Pinpoint the cell where the given text exists, returning its [X, Y] midpoint coordinate. 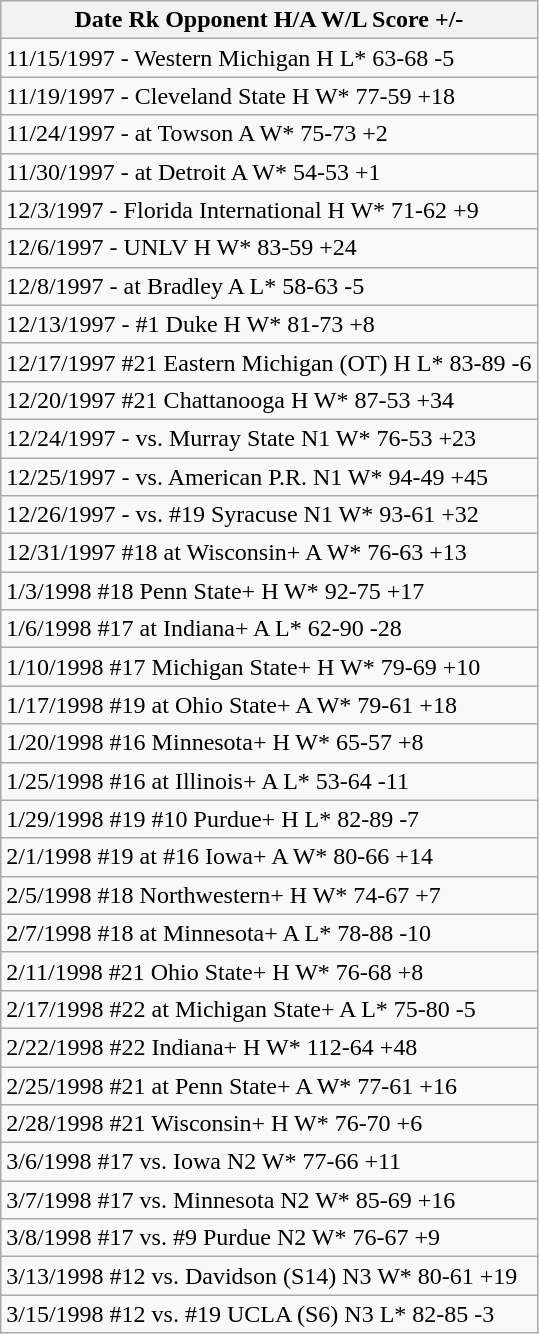
2/11/1998 #21 Ohio State+ H W* 76-68 +8 [269, 971]
1/3/1998 #18 Penn State+ H W* 92-75 +17 [269, 591]
11/15/1997 - Western Michigan H L* 63-68 -5 [269, 58]
1/6/1998 #17 at Indiana+ A L* 62-90 -28 [269, 629]
1/10/1998 #17 Michigan State+ H W* 79-69 +10 [269, 667]
12/31/1997 #18 at Wisconsin+ A W* 76-63 +13 [269, 553]
2/7/1998 #18 at Minnesota+ A L* 78-88 -10 [269, 933]
3/6/1998 #17 vs. Iowa N2 W* 77-66 +11 [269, 1162]
3/15/1998 #12 vs. #19 UCLA (S6) N3 L* 82-85 -3 [269, 1314]
12/26/1997 - vs. #19 Syracuse N1 W* 93-61 +32 [269, 515]
2/5/1998 #18 Northwestern+ H W* 74-67 +7 [269, 895]
12/25/1997 - vs. American P.R. N1 W* 94-49 +45 [269, 477]
Date Rk Opponent H/A W/L Score +/- [269, 20]
12/8/1997 - at Bradley A L* 58-63 -5 [269, 286]
1/17/1998 #19 at Ohio State+ A W* 79-61 +18 [269, 705]
2/28/1998 #21 Wisconsin+ H W* 76-70 +6 [269, 1124]
12/3/1997 - Florida International H W* 71-62 +9 [269, 210]
11/30/1997 - at Detroit A W* 54-53 +1 [269, 172]
12/17/1997 #21 Eastern Michigan (OT) H L* 83-89 -6 [269, 362]
12/20/1997 #21 Chattanooga H W* 87-53 +34 [269, 400]
2/1/1998 #19 at #16 Iowa+ A W* 80-66 +14 [269, 857]
2/22/1998 #22 Indiana+ H W* 112-64 +48 [269, 1047]
11/24/1997 - at Towson A W* 75-73 +2 [269, 134]
2/25/1998 #21 at Penn State+ A W* 77-61 +16 [269, 1085]
11/19/1997 - Cleveland State H W* 77-59 +18 [269, 96]
3/8/1998 #17 vs. #9 Purdue N2 W* 76-67 +9 [269, 1238]
3/7/1998 #17 vs. Minnesota N2 W* 85-69 +16 [269, 1200]
2/17/1998 #22 at Michigan State+ A L* 75-80 -5 [269, 1009]
1/25/1998 #16 at Illinois+ A L* 53-64 -11 [269, 781]
12/6/1997 - UNLV H W* 83-59 +24 [269, 248]
3/13/1998 #12 vs. Davidson (S14) N3 W* 80-61 +19 [269, 1276]
1/20/1998 #16 Minnesota+ H W* 65-57 +8 [269, 743]
12/13/1997 - #1 Duke H W* 81-73 +8 [269, 324]
1/29/1998 #19 #10 Purdue+ H L* 82-89 -7 [269, 819]
12/24/1997 - vs. Murray State N1 W* 76-53 +23 [269, 438]
